Pinpoint the cell where the given text exists, returning its (X, Y) midpoint coordinate. 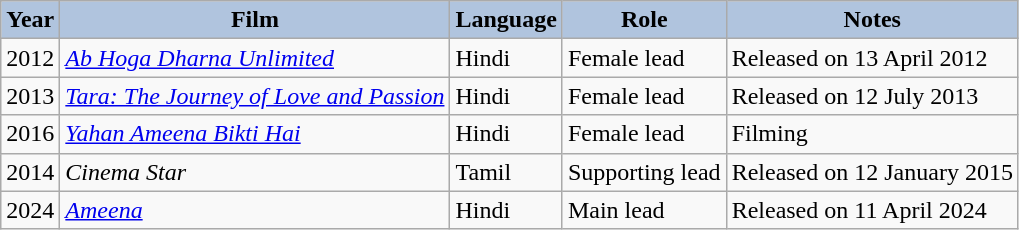
Role (644, 20)
Notes (872, 20)
2016 (30, 134)
Filming (872, 134)
Released on 11 April 2024 (872, 210)
Ab Hoga Dharna Unlimited (255, 58)
Supporting lead (644, 172)
Year (30, 20)
Released on 12 January 2015 (872, 172)
Released on 13 April 2012 (872, 58)
Ameena (255, 210)
2014 (30, 172)
2024 (30, 210)
Cinema Star (255, 172)
2012 (30, 58)
Language (506, 20)
Tamil (506, 172)
Released on 12 July 2013 (872, 96)
Main lead (644, 210)
2013 (30, 96)
Film (255, 20)
Yahan Ameena Bikti Hai (255, 134)
Tara: The Journey of Love and Passion (255, 96)
